From the cell containing the given text, extract its center point as [x, y] coordinate. 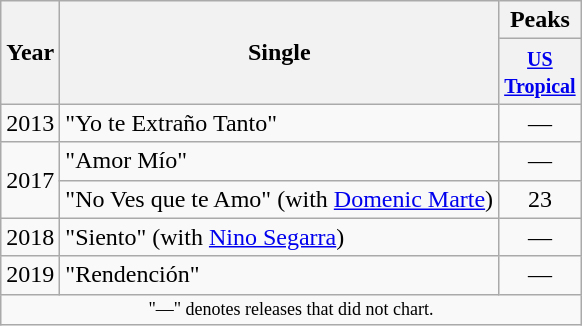
2018 [30, 237]
Peaks [540, 20]
US Tropical [540, 72]
"Siento" (with Nino Segarra) [280, 237]
Single [280, 52]
2017 [30, 180]
2013 [30, 123]
"Amor Mío" [280, 161]
"Yo te Extraño Tanto" [280, 123]
"No Ves que te Amo" (with Domenic Marte) [280, 199]
"Rendención" [280, 275]
23 [540, 199]
"—" denotes releases that did not chart. [291, 310]
Year [30, 52]
2019 [30, 275]
